Return [X, Y] of the center of cell containing provided text 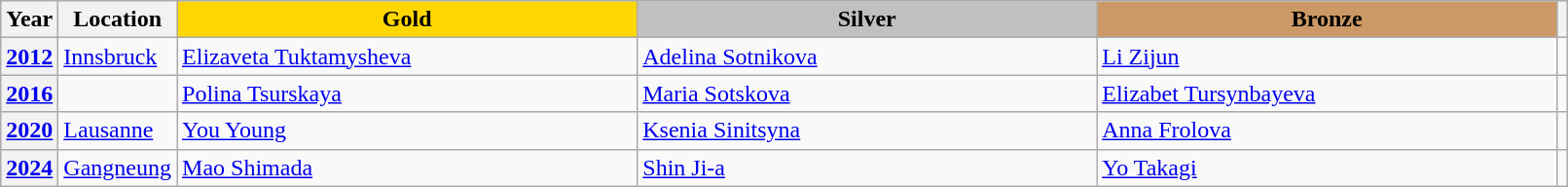
Innsbruck [118, 56]
You Young [407, 131]
Lausanne [118, 131]
Bronze [1328, 19]
Gangneung [118, 168]
2020 [29, 131]
Maria Sotskova [867, 93]
Elizaveta Tuktamysheva [407, 56]
Adelina Sotnikova [867, 56]
Anna Frolova [1328, 131]
2024 [29, 168]
Gold [407, 19]
Shin Ji-a [867, 168]
Elizabet Tursynbayeva [1328, 93]
Mao Shimada [407, 168]
Yo Takagi [1328, 168]
2016 [29, 93]
Li Zijun [1328, 56]
Location [118, 19]
Silver [867, 19]
Ksenia Sinitsyna [867, 131]
Year [29, 19]
Polina Tsurskaya [407, 93]
2012 [29, 56]
